Extract the (X, Y) coordinate from the center of the cell holding the provided text.  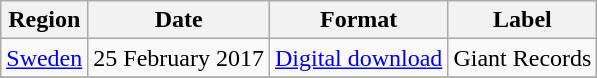
Format (359, 20)
Sweden (44, 58)
Digital download (359, 58)
25 February 2017 (179, 58)
Label (522, 20)
Date (179, 20)
Giant Records (522, 58)
Region (44, 20)
